Scan for the cell matching the given text and deliver its [x, y] coordinate at center. 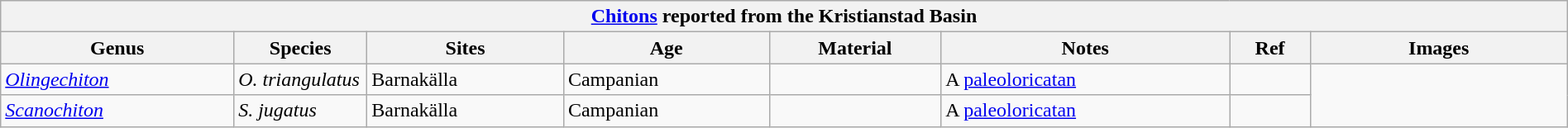
S. jugatus [301, 111]
Scanochiton [117, 111]
Age [667, 48]
Images [1439, 48]
O. triangulatus [301, 79]
Genus [117, 48]
Chitons reported from the Kristianstad Basin [784, 17]
Ref [1270, 48]
Sites [466, 48]
Notes [1085, 48]
Species [301, 48]
Olingechiton [117, 79]
Material [855, 48]
